Determine the [X, Y] coordinate at the center of the cell enclosing the given text.  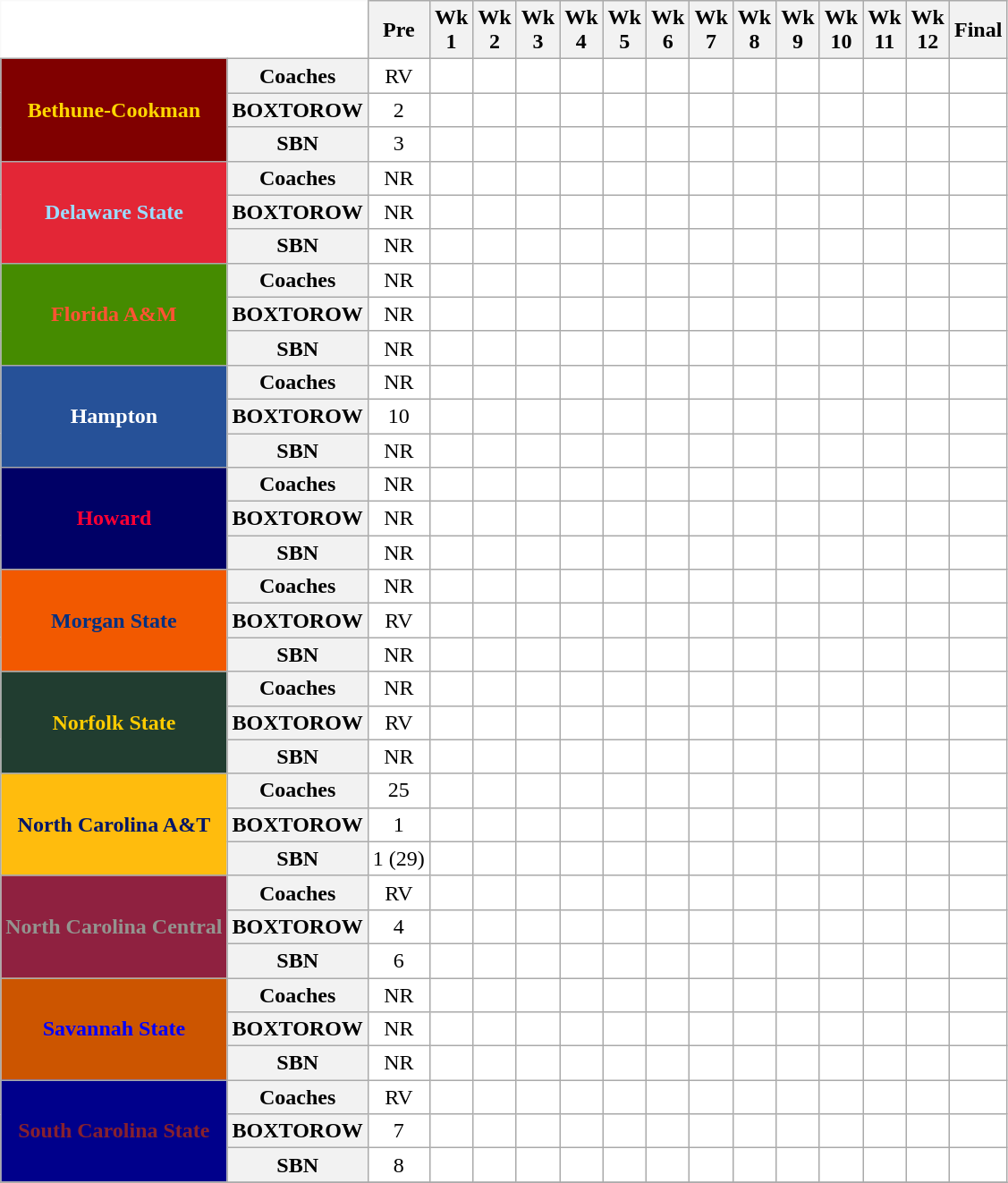
Norfolk State [114, 722]
Wk1 [451, 30]
Savannah State [114, 1029]
Delaware State [114, 212]
8 [399, 1165]
Wk2 [495, 30]
6 [399, 960]
Howard [114, 519]
Wk11 [885, 30]
North Carolina Central [114, 926]
1 [399, 824]
Wk7 [711, 30]
Florida A&M [114, 314]
25 [399, 790]
South Carolina State [114, 1131]
Wk6 [667, 30]
7 [399, 1131]
Wk8 [754, 30]
North Carolina A&T [114, 824]
Wk9 [798, 30]
Final [978, 30]
Wk10 [841, 30]
Wk5 [624, 30]
Pre [399, 30]
Wk12 [928, 30]
10 [399, 416]
2 [399, 110]
Morgan State [114, 621]
Bethune-Cookman [114, 110]
1 (29) [399, 858]
Hampton [114, 416]
Wk3 [538, 30]
4 [399, 926]
Wk4 [581, 30]
3 [399, 144]
